For the text-containing cell, return its midpoint in (x, y) coordinate format. 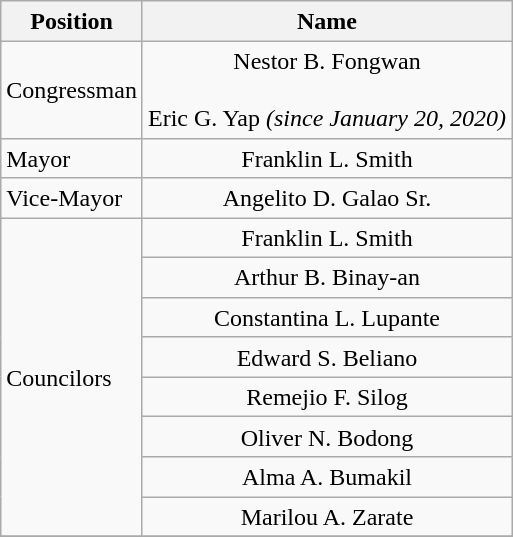
Angelito D. Galao Sr. (326, 198)
Oliver N. Bodong (326, 437)
Nestor B. FongwanEric G. Yap (since January 20, 2020) (326, 90)
Marilou A. Zarate (326, 517)
Councilors (72, 378)
Edward S. Beliano (326, 357)
Congressman (72, 90)
Name (326, 21)
Mayor (72, 158)
Alma A. Bumakil (326, 477)
Arthur B. Binay-an (326, 278)
Vice-Mayor (72, 198)
Remejio F. Silog (326, 397)
Constantina L. Lupante (326, 317)
Position (72, 21)
